Scan for the cell matching the given text and deliver its (x, y) coordinate at center. 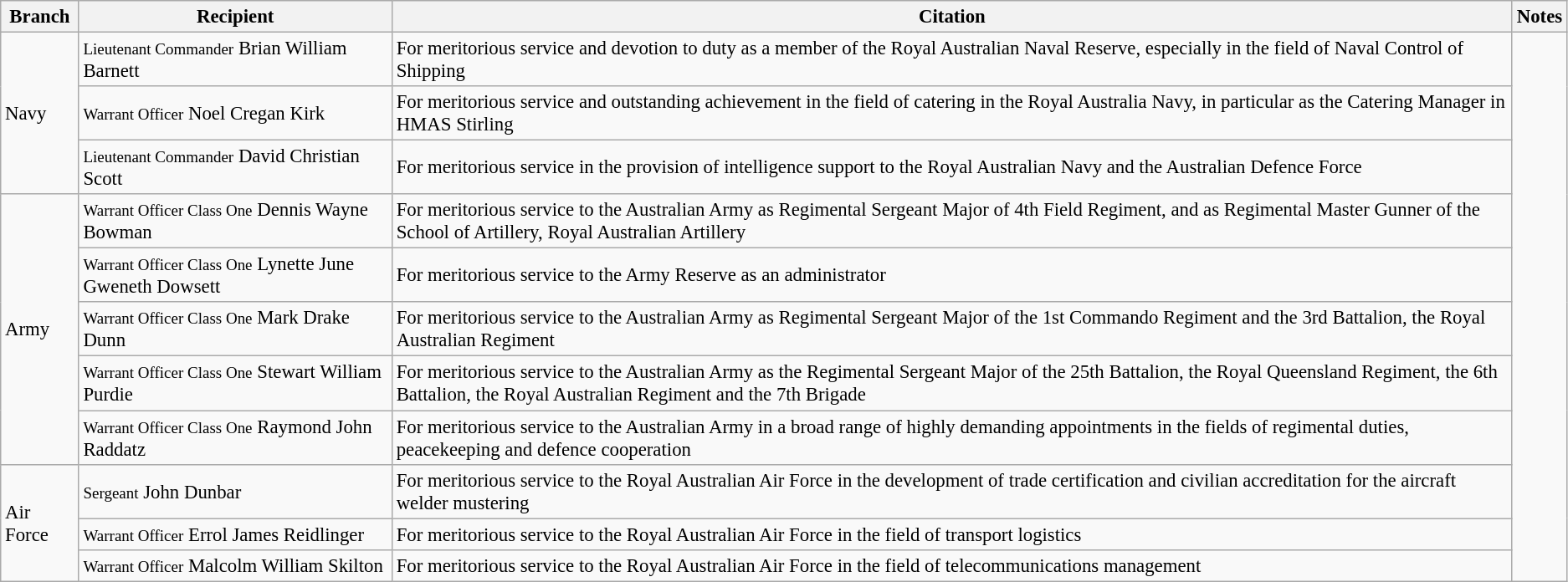
Branch (40, 17)
Recipient (235, 17)
Army (40, 329)
For meritorious service to the Royal Australian Air Force in the field of transport logistics (952, 534)
Warrant Officer Class One Stewart William Purdie (235, 383)
Warrant Officer Class One Lynette June Gweneth Dowsett (235, 276)
For meritorious service and devotion to duty as a member of the Royal Australian Naval Reserve, especially in the field of Naval Control of Shipping (952, 60)
Warrant Officer Noel Cregan Kirk (235, 114)
Sergeant John Dunbar (235, 492)
Navy (40, 114)
Warrant Officer Class One Dennis Wayne Bowman (235, 221)
Warrant Officer Class One Mark Drake Dunn (235, 329)
Air Force (40, 523)
Lieutenant Commander David Christian Scott (235, 167)
For meritorious service to the Army Reserve as an administrator (952, 276)
Warrant Officer Class One Raymond John Raddatz (235, 438)
Citation (952, 17)
Lieutenant Commander Brian William Barnett (235, 60)
Warrant Officer Errol James Reidlinger (235, 534)
Notes (1540, 17)
Warrant Officer Malcolm William Skilton (235, 565)
For meritorious service in the provision of intelligence support to the Royal Australian Navy and the Australian Defence Force (952, 167)
For meritorious service to the Royal Australian Air Force in the field of telecommunications management (952, 565)
